Detect which cell encompasses the target text, then output its (x, y) center coordinate. 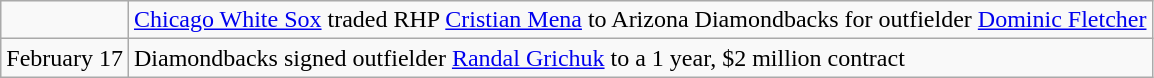
February 17 (65, 58)
Diamondbacks signed outfielder Randal Grichuk to a 1 year, $2 million contract (640, 58)
Chicago White Sox traded RHP Cristian Mena to Arizona Diamondbacks for outfielder Dominic Fletcher (640, 20)
